Search for the cell housing the specified text and yield its (x, y) center coordinate. 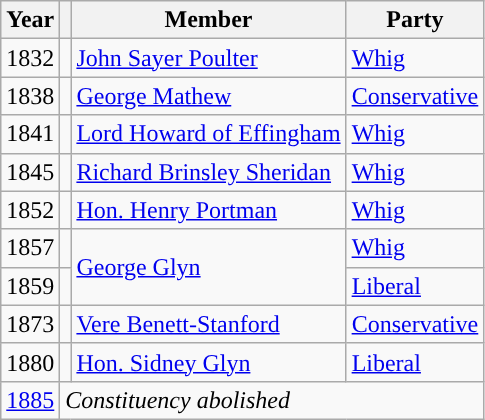
1841 (30, 134)
1857 (30, 248)
Member (208, 20)
John Sayer Poulter (208, 58)
Year (30, 20)
1885 (30, 400)
Constituency abolished (272, 400)
1832 (30, 58)
Hon. Henry Portman (208, 210)
1859 (30, 286)
Vere Benett-Stanford (208, 324)
George Glyn (208, 267)
Hon. Sidney Glyn (208, 362)
Lord Howard of Effingham (208, 134)
1880 (30, 362)
1852 (30, 210)
1873 (30, 324)
George Mathew (208, 96)
Richard Brinsley Sheridan (208, 172)
Party (415, 20)
1838 (30, 96)
1845 (30, 172)
